Find where the given text appears and provide that cell's center as (x, y) coordinate. 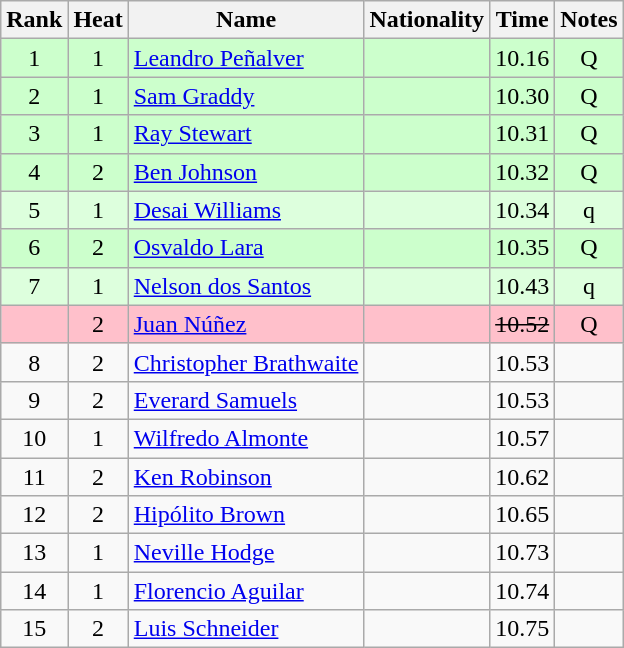
Christopher Brathwaite (246, 362)
9 (34, 400)
13 (34, 553)
Desai Williams (246, 210)
10.52 (522, 324)
Nationality (427, 20)
Wilfredo Almonte (246, 438)
Juan Núñez (246, 324)
Nelson dos Santos (246, 286)
Osvaldo Lara (246, 248)
10.43 (522, 286)
10.35 (522, 248)
10.34 (522, 210)
Name (246, 20)
10.16 (522, 58)
10 (34, 438)
Hipólito Brown (246, 515)
6 (34, 248)
Ray Stewart (246, 134)
Sam Graddy (246, 96)
10.65 (522, 515)
10.30 (522, 96)
10.32 (522, 172)
Time (522, 20)
Leandro Peñalver (246, 58)
10.75 (522, 629)
Luis Schneider (246, 629)
12 (34, 515)
4 (34, 172)
Ken Robinson (246, 477)
Neville Hodge (246, 553)
11 (34, 477)
10.74 (522, 591)
7 (34, 286)
10.62 (522, 477)
5 (34, 210)
15 (34, 629)
10.31 (522, 134)
3 (34, 134)
10.73 (522, 553)
Florencio Aguilar (246, 591)
Rank (34, 20)
Everard Samuels (246, 400)
8 (34, 362)
10.57 (522, 438)
Heat (98, 20)
Notes (589, 20)
14 (34, 591)
Ben Johnson (246, 172)
